Search for the cell housing the specified text and yield its (x, y) center coordinate. 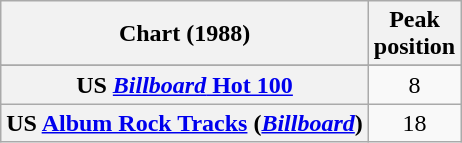
8 (414, 85)
Peakposition (414, 34)
US Album Rock Tracks (Billboard) (185, 123)
US Billboard Hot 100 (185, 85)
18 (414, 123)
Chart (1988) (185, 34)
